Extract the (x, y) coordinate from the center of the cell holding the provided text.  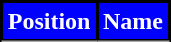
Name (134, 22)
Position (50, 22)
